Determine the [X, Y] coordinate at the center of the cell enclosing the given text.  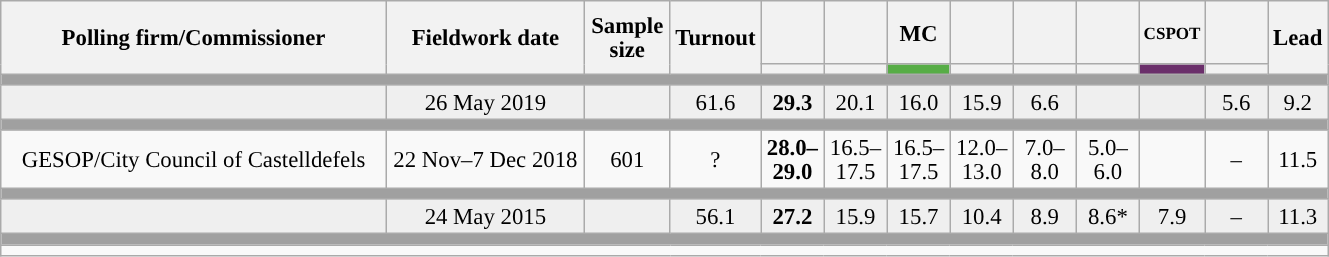
11.3 [1298, 218]
7.9 [1172, 218]
8.6* [1108, 218]
7.0–8.0 [1044, 160]
29.3 [792, 102]
9.2 [1298, 102]
Fieldwork date [485, 38]
6.6 [1044, 102]
8.9 [1044, 218]
11.5 [1298, 160]
GESOP/City Council of Castelldefels [194, 160]
56.1 [716, 218]
5.6 [1236, 102]
MC [918, 32]
? [716, 160]
24 May 2015 [485, 218]
CSPOT [1172, 32]
22 Nov–7 Dec 2018 [485, 160]
Sample size [627, 38]
26 May 2019 [485, 102]
Lead [1298, 38]
Turnout [716, 38]
5.0–6.0 [1108, 160]
27.2 [792, 218]
Polling firm/Commissioner [194, 38]
10.4 [982, 218]
16.0 [918, 102]
20.1 [856, 102]
61.6 [716, 102]
12.0–13.0 [982, 160]
15.7 [918, 218]
601 [627, 160]
28.0–29.0 [792, 160]
